Capture the cell that displays the provided text and extract its (X, Y) central coordinate. 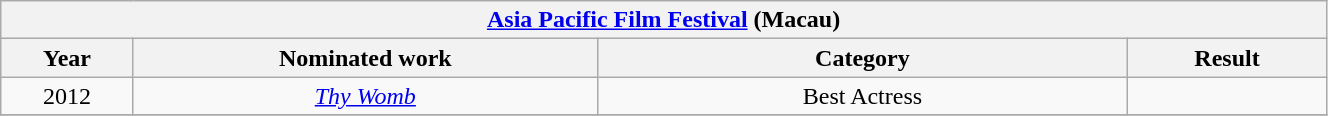
Category (862, 58)
Year (68, 58)
2012 (68, 96)
Best Actress (862, 96)
Asia Pacific Film Festival (Macau) (664, 20)
Result (1228, 58)
Thy Womb (365, 96)
Nominated work (365, 58)
